Determine the (x, y) coordinate at the center of the cell enclosing the given text.  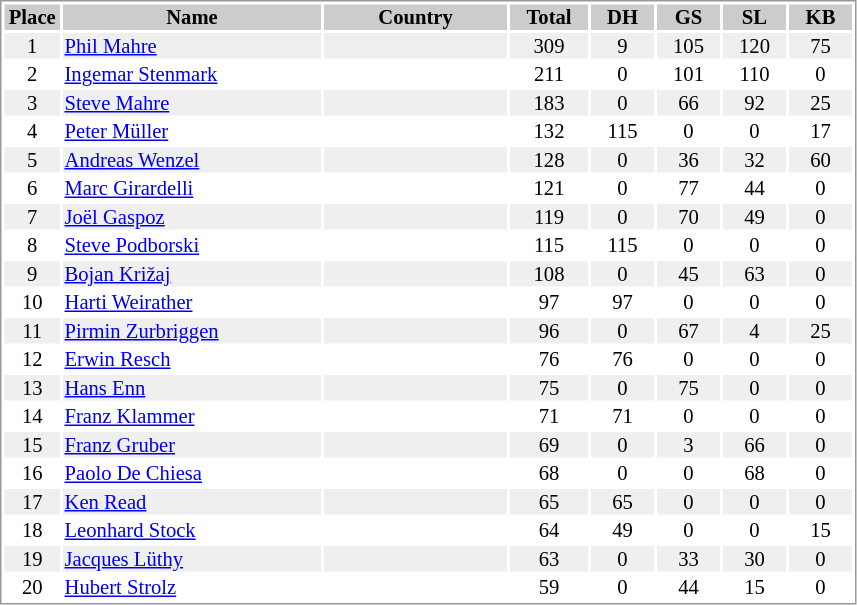
Hubert Strolz (192, 587)
96 (549, 331)
67 (688, 331)
119 (549, 217)
Pirmin Zurbriggen (192, 331)
132 (549, 131)
16 (32, 473)
120 (754, 46)
SL (754, 17)
Bojan Križaj (192, 274)
KB (820, 17)
12 (32, 359)
13 (32, 388)
105 (688, 46)
GS (688, 17)
36 (688, 160)
Paolo De Chiesa (192, 473)
128 (549, 160)
5 (32, 160)
Place (32, 17)
70 (688, 217)
45 (688, 274)
33 (688, 559)
10 (32, 303)
Andreas Wenzel (192, 160)
Jacques Lüthy (192, 559)
Erwin Resch (192, 359)
77 (688, 189)
11 (32, 331)
7 (32, 217)
DH (622, 17)
121 (549, 189)
Joël Gaspoz (192, 217)
Peter Müller (192, 131)
Hans Enn (192, 388)
59 (549, 587)
30 (754, 559)
64 (549, 531)
Ingemar Stenmark (192, 75)
18 (32, 531)
Total (549, 17)
8 (32, 245)
108 (549, 274)
1 (32, 46)
Franz Klammer (192, 417)
60 (820, 160)
69 (549, 445)
101 (688, 75)
2 (32, 75)
19 (32, 559)
Leonhard Stock (192, 531)
Country (416, 17)
110 (754, 75)
Ken Read (192, 502)
183 (549, 103)
211 (549, 75)
6 (32, 189)
92 (754, 103)
Name (192, 17)
Steve Mahre (192, 103)
309 (549, 46)
Phil Mahre (192, 46)
32 (754, 160)
Franz Gruber (192, 445)
Harti Weirather (192, 303)
Marc Girardelli (192, 189)
Steve Podborski (192, 245)
20 (32, 587)
14 (32, 417)
